Provide the (x, y) coordinate of the cell's center where the given text is located.  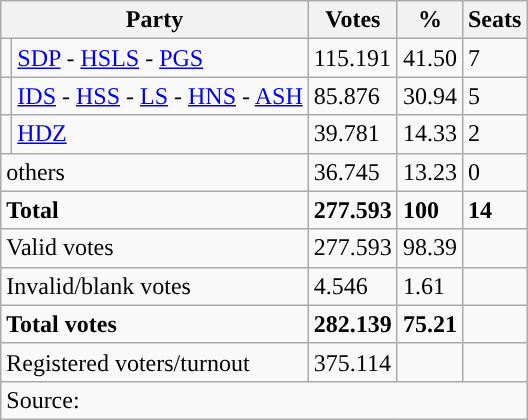
5 (494, 96)
IDS - HSS - LS - HNS - ASH (160, 96)
HDZ (160, 134)
Party (155, 20)
115.191 (352, 58)
SDP - HSLS - PGS (160, 58)
Total (155, 210)
7 (494, 58)
others (155, 172)
Invalid/blank votes (155, 286)
0 (494, 172)
2 (494, 134)
39.781 (352, 134)
14 (494, 210)
Votes (352, 20)
98.39 (430, 248)
1.61 (430, 286)
4.546 (352, 286)
Registered voters/turnout (155, 362)
75.21 (430, 324)
% (430, 20)
14.33 (430, 134)
85.876 (352, 96)
282.139 (352, 324)
Valid votes (155, 248)
30.94 (430, 96)
Source: (264, 400)
Total votes (155, 324)
100 (430, 210)
41.50 (430, 58)
36.745 (352, 172)
13.23 (430, 172)
Seats (494, 20)
375.114 (352, 362)
